Determine the (X, Y) coordinate at the center of the cell enclosing the given text.  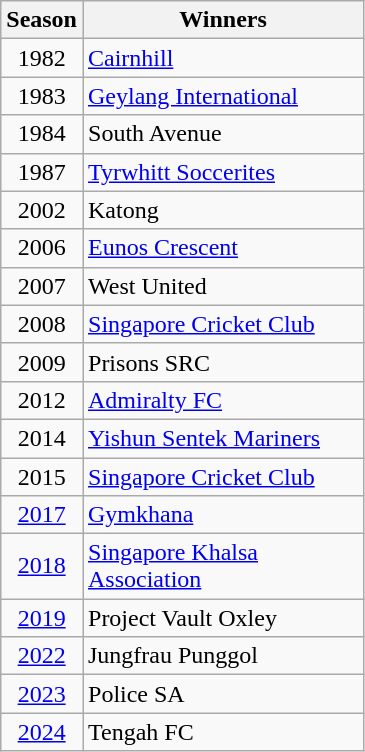
Geylang International (222, 96)
1982 (42, 58)
2014 (42, 438)
Cairnhill (222, 58)
Winners (222, 20)
2007 (42, 286)
2008 (42, 324)
1987 (42, 172)
Season (42, 20)
Jungfrau Punggol (222, 656)
Admiralty FC (222, 400)
2023 (42, 694)
Katong (222, 210)
2019 (42, 618)
2017 (42, 515)
Police SA (222, 694)
West United (222, 286)
2002 (42, 210)
Tyrwhitt Soccerites (222, 172)
1983 (42, 96)
Singapore Khalsa Association (222, 566)
1984 (42, 134)
Eunos Crescent (222, 248)
2012 (42, 400)
South Avenue (222, 134)
2015 (42, 477)
Tengah FC (222, 732)
2022 (42, 656)
2024 (42, 732)
2006 (42, 248)
Prisons SRC (222, 362)
2018 (42, 566)
Yishun Sentek Mariners (222, 438)
2009 (42, 362)
Gymkhana (222, 515)
Project Vault Oxley (222, 618)
